Capture the cell that displays the provided text and extract its (X, Y) central coordinate. 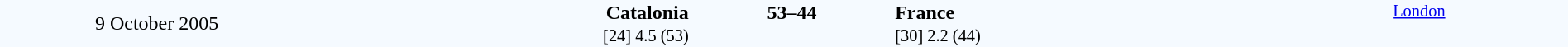
[30] 2.2 (44) (1082, 36)
[24] 4.5 (53) (501, 36)
9 October 2005 (157, 23)
53–44 (791, 12)
Catalonia (501, 12)
London (1419, 23)
France (1082, 12)
